Return [X, Y] of the center of cell containing provided text 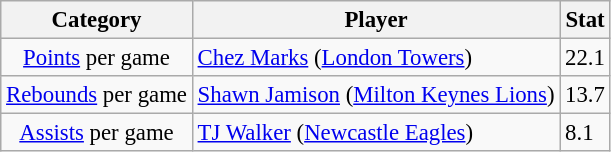
Rebounds per game [97, 95]
Category [97, 20]
Points per game [97, 58]
13.7 [585, 95]
Chez Marks (London Towers) [376, 58]
Stat [585, 20]
8.1 [585, 133]
TJ Walker (Newcastle Eagles) [376, 133]
Player [376, 20]
22.1 [585, 58]
Shawn Jamison (Milton Keynes Lions) [376, 95]
Assists per game [97, 133]
